Locate the cell with the specified text and output its [x, y] center coordinate. 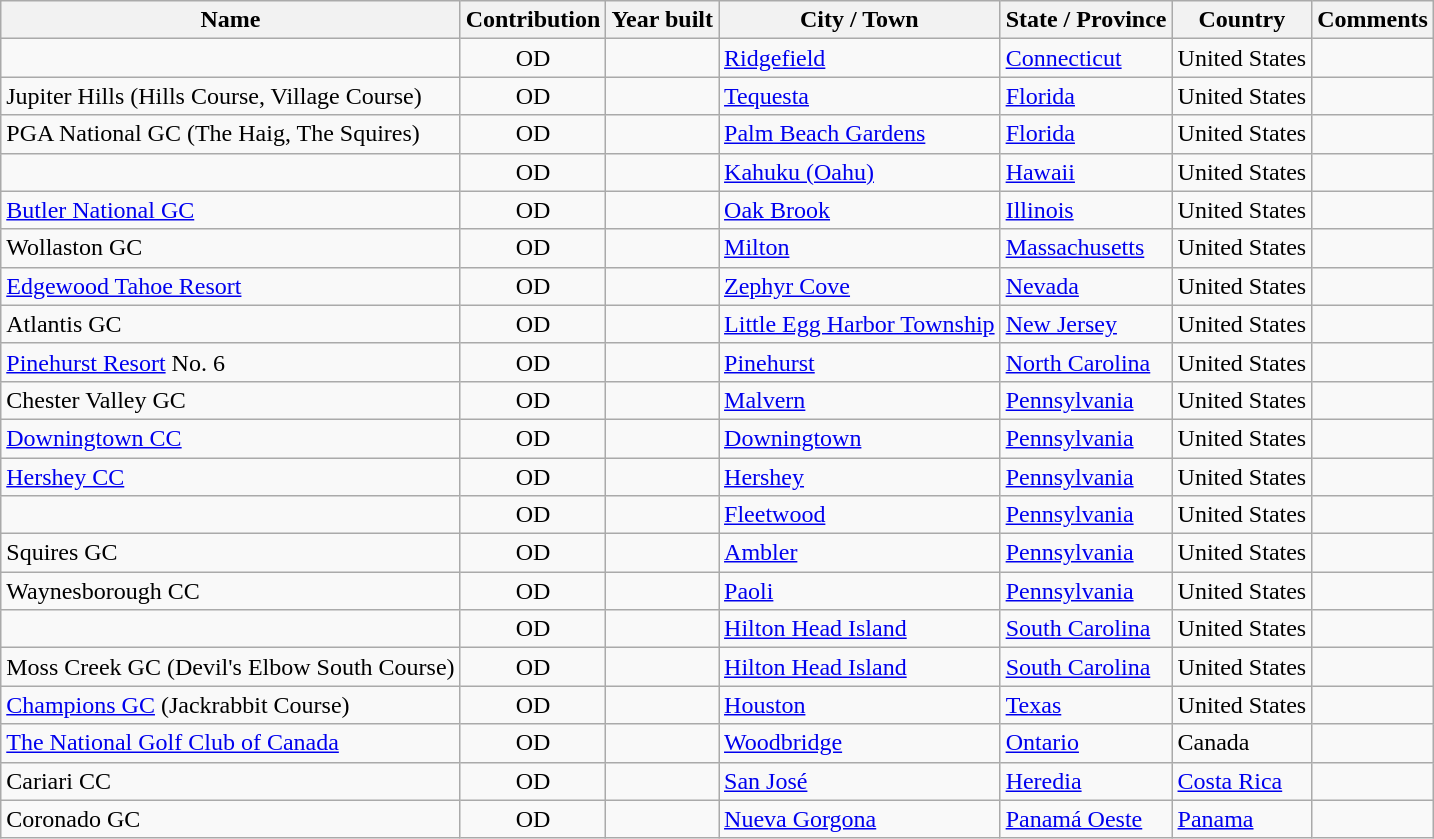
Country [1242, 20]
Heredia [1086, 781]
Paoli [860, 591]
North Carolina [1086, 362]
Downingtown [860, 438]
Nevada [1086, 286]
Wollaston GC [230, 248]
Hawaii [1086, 172]
Cariari CC [230, 781]
Nueva Gorgona [860, 819]
New Jersey [1086, 324]
Little Egg Harbor Township [860, 324]
Atlantis GC [230, 324]
The National Golf Club of Canada [230, 743]
Moss Creek GC (Devil's Elbow South Course) [230, 667]
Hershey [860, 477]
Edgewood Tahoe Resort [230, 286]
Milton [860, 248]
Illinois [1086, 210]
Malvern [860, 400]
Ridgefield [860, 58]
Ambler [860, 553]
Panamá Oeste [1086, 819]
Fleetwood [860, 515]
Panama [1242, 819]
Palm Beach Gardens [860, 134]
Coronado GC [230, 819]
Tequesta [860, 96]
Name [230, 20]
Jupiter Hills (Hills Course, Village Course) [230, 96]
Pinehurst [860, 362]
Canada [1242, 743]
Oak Brook [860, 210]
Kahuku (Oahu) [860, 172]
Costa Rica [1242, 781]
Massachusetts [1086, 248]
Texas [1086, 705]
PGA National GC (The Haig, The Squires) [230, 134]
Comments [1373, 20]
Butler National GC [230, 210]
Year built [662, 20]
City / Town [860, 20]
Ontario [1086, 743]
Chester Valley GC [230, 400]
State / Province [1086, 20]
Zephyr Cove [860, 286]
Contribution [533, 20]
Woodbridge [860, 743]
Hershey CC [230, 477]
Downingtown CC [230, 438]
Squires GC [230, 553]
Pinehurst Resort No. 6 [230, 362]
Connecticut [1086, 58]
Houston [860, 705]
Champions GC (Jackrabbit Course) [230, 705]
Waynesborough CC [230, 591]
San José [860, 781]
